Return the (X, Y) coordinate for the center point of the cell that contains the specified text.  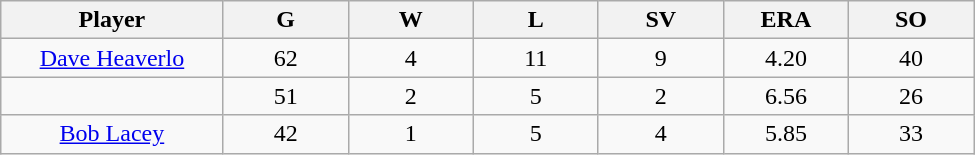
26 (910, 96)
ERA (786, 20)
40 (910, 58)
1 (410, 134)
9 (660, 58)
11 (536, 58)
W (410, 20)
Bob Lacey (112, 134)
42 (286, 134)
Player (112, 20)
62 (286, 58)
5.85 (786, 134)
SV (660, 20)
L (536, 20)
G (286, 20)
Dave Heaverlo (112, 58)
33 (910, 134)
4.20 (786, 58)
SO (910, 20)
6.56 (786, 96)
51 (286, 96)
